Capture the cell that displays the provided text and extract its [X, Y] central coordinate. 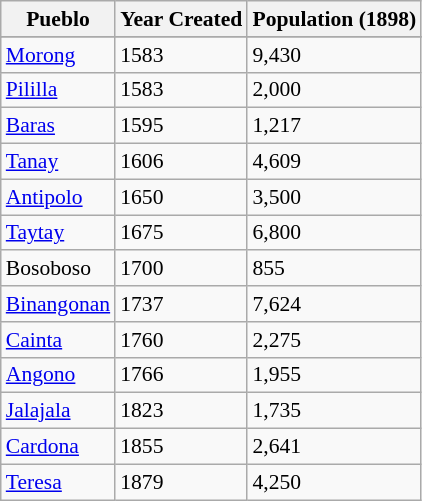
1,735 [334, 411]
855 [334, 269]
Cainta [58, 340]
Pueblo [58, 19]
Antipolo [58, 197]
Baras [58, 126]
2,641 [334, 447]
1,955 [334, 375]
Cardona [58, 447]
Angono [58, 375]
2,000 [334, 90]
Teresa [58, 482]
1737 [181, 304]
1700 [181, 269]
4,609 [334, 162]
Population (1898) [334, 19]
4,250 [334, 482]
2,275 [334, 340]
Pililla [58, 90]
Year Created [181, 19]
1823 [181, 411]
1606 [181, 162]
3,500 [334, 197]
1879 [181, 482]
1760 [181, 340]
Jalajala [58, 411]
Tanay [58, 162]
9,430 [334, 55]
1675 [181, 233]
1595 [181, 126]
Taytay [58, 233]
1766 [181, 375]
7,624 [334, 304]
1855 [181, 447]
6,800 [334, 233]
1650 [181, 197]
Morong [58, 55]
Binangonan [58, 304]
1,217 [334, 126]
Bosoboso [58, 269]
